Identify which cell holds the provided text, then report its [x, y] central coordinate. 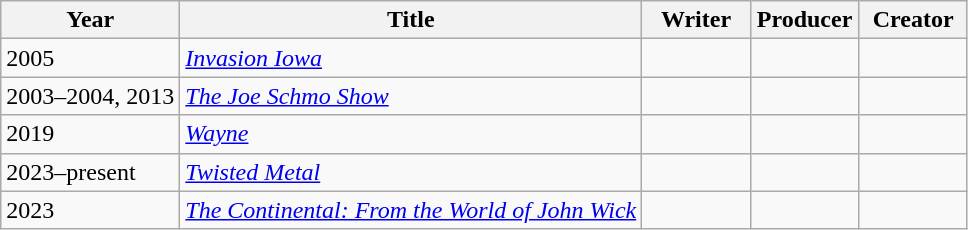
Writer [696, 20]
Creator [914, 20]
Producer [804, 20]
2003–2004, 2013 [90, 96]
Wayne [411, 134]
Year [90, 20]
The Continental: From the World of John Wick [411, 210]
2023–present [90, 172]
Twisted Metal [411, 172]
Title [411, 20]
The Joe Schmo Show [411, 96]
Invasion Iowa [411, 58]
2019 [90, 134]
2023 [90, 210]
2005 [90, 58]
